Return [X, Y] of the center of cell containing provided text 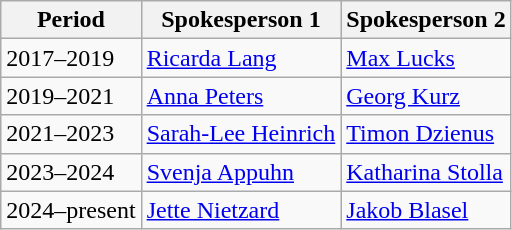
2017–2019 [71, 58]
2024–present [71, 210]
Katharina Stolla [426, 172]
2023–2024 [71, 172]
2019–2021 [71, 96]
Svenja Appuhn [241, 172]
Spokesperson 2 [426, 20]
Jakob Blasel [426, 210]
2021–2023 [71, 134]
Anna Peters [241, 96]
Max Lucks [426, 58]
Sarah-Lee Heinrich [241, 134]
Ricarda Lang [241, 58]
Georg Kurz [426, 96]
Timon Dzienus [426, 134]
Period [71, 20]
Spokesperson 1 [241, 20]
Jette Nietzard [241, 210]
